Extract the [x, y] coordinate from the center of the cell holding the provided text.  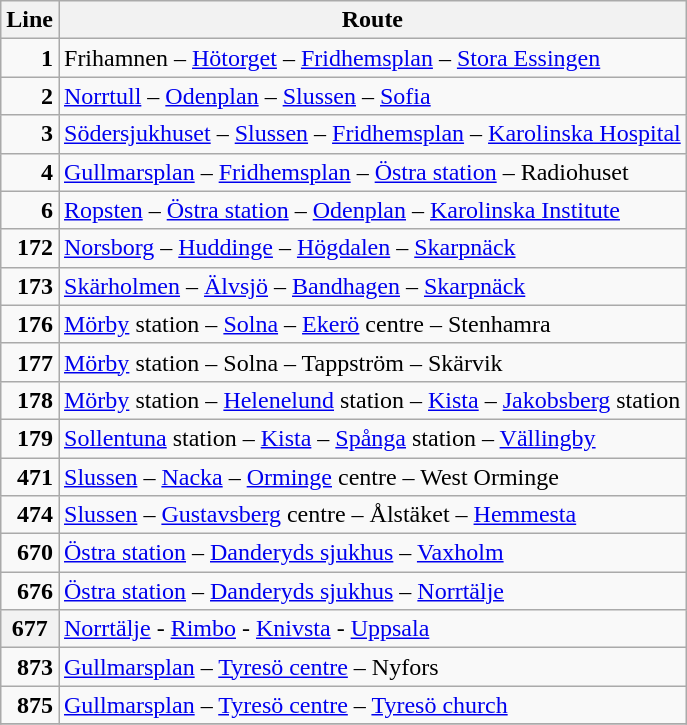
2 [30, 96]
Mörby station – Solna – Ekerö centre – Stenhamra [372, 324]
3 [30, 134]
177 [30, 362]
471 [30, 477]
178 [30, 400]
Ropsten – Östra station – Odenplan – Karolinska Institute [372, 210]
Östra station – Danderyds sjukhus – Vaxholm [372, 553]
Frihamnen – Hötorget – Fridhemsplan – Stora Essingen [372, 58]
670 [30, 553]
Slussen – Nacka – Orminge centre – West Orminge [372, 477]
Skärholmen – Älvsjö – Bandhagen – Skarpnäck [372, 286]
873 [30, 667]
Slussen – Gustavsberg centre – Ålstäket – Hemmesta [372, 515]
Norrtull – Odenplan – Slussen – Sofia [372, 96]
Norsborg – Huddinge – Högdalen – Skarpnäck [372, 248]
474 [30, 515]
172 [30, 248]
Mörby station – Helenelund station – Kista – Jakobsberg station [372, 400]
Norrtälje - Rimbo - Knivsta - Uppsala [372, 629]
Route [372, 20]
Södersjukhuset – Slussen – Fridhemsplan – Karolinska Hospital [372, 134]
Gullmarsplan – Fridhemsplan – Östra station – Radiohuset [372, 172]
Mörby station – Solna – Tappström – Skärvik [372, 362]
179 [30, 438]
6 [30, 210]
676 [30, 591]
Östra station – Danderyds sjukhus – Norrtälje [372, 591]
4 [30, 172]
Sollentuna station – Kista – Spånga station – Vällingby [372, 438]
173 [30, 286]
Gullmarsplan – Tyresö centre – Tyresö church [372, 705]
677 [30, 629]
Gullmarsplan – Tyresö centre – Nyfors [372, 667]
1 [30, 58]
Line [30, 20]
176 [30, 324]
875 [30, 705]
